From the cell containing the given text, extract its center point as [X, Y] coordinate. 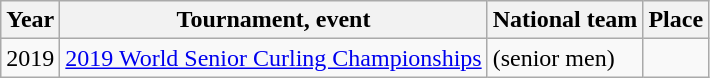
National team [565, 20]
(senior men) [565, 58]
2019 World Senior Curling Championships [274, 58]
Place [676, 20]
2019 [30, 58]
Year [30, 20]
Tournament, event [274, 20]
